Provide the [X, Y] coordinate of the cell's center where the given text is located.  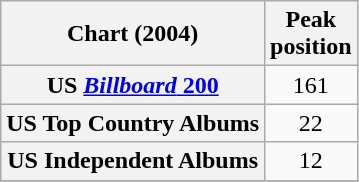
Chart (2004) [133, 34]
US Independent Albums [133, 161]
US Top Country Albums [133, 123]
22 [311, 123]
US Billboard 200 [133, 85]
Peakposition [311, 34]
12 [311, 161]
161 [311, 85]
